Extract the [x, y] coordinate from the center of the cell holding the provided text.  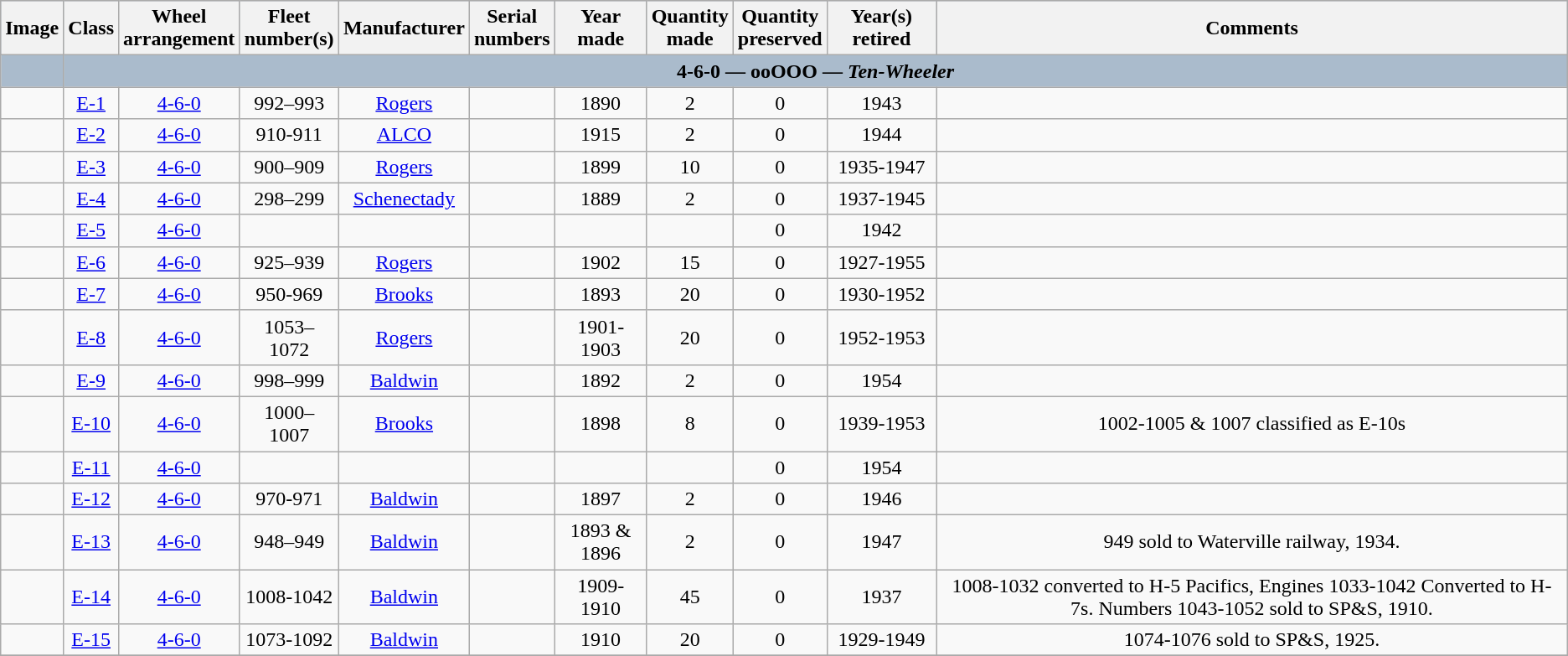
Quantitymade [690, 28]
E-12 [91, 499]
1929-1949 [881, 640]
1893 & 1896 [601, 543]
1892 [601, 380]
Class [91, 28]
1927-1955 [881, 262]
E-3 [91, 167]
ALCO [404, 135]
1008-1032 converted to H-5 Pacifics, Engines 1033-1042 Converted to H-7s. Numbers 1043-1052 sold to SP&S, 1910. [1252, 597]
1910 [601, 640]
1930-1952 [881, 294]
1074-1076 sold to SP&S, 1925. [1252, 640]
Comments [1252, 28]
15 [690, 262]
Quantitypreserved [780, 28]
Year made [601, 28]
Wheelarrangement [179, 28]
Schenectady [404, 199]
4-6-0 — ooOOO — Ten-Wheeler [816, 71]
E-5 [91, 230]
900–909 [290, 167]
E-10 [91, 424]
925–939 [290, 262]
E-15 [91, 640]
E-13 [91, 543]
992–993 [290, 103]
1944 [881, 135]
1000–1007 [290, 424]
E-6 [91, 262]
8 [690, 424]
1939-1953 [881, 424]
1942 [881, 230]
910-911 [290, 135]
10 [690, 167]
Image [32, 28]
1073-1092 [290, 640]
1937-1945 [881, 199]
950-969 [290, 294]
970-971 [290, 499]
1889 [601, 199]
1899 [601, 167]
1952-1953 [881, 337]
948–949 [290, 543]
E-2 [91, 135]
949 sold to Waterville railway, 1934. [1252, 543]
1893 [601, 294]
Manufacturer [404, 28]
1901-1903 [601, 337]
E-4 [91, 199]
1897 [601, 499]
1915 [601, 135]
Year(s) retired [881, 28]
E-7 [91, 294]
E-8 [91, 337]
E-11 [91, 467]
998–999 [290, 380]
1937 [881, 597]
E-14 [91, 597]
1935-1947 [881, 167]
1008-1042 [290, 597]
1902 [601, 262]
45 [690, 597]
Serialnumbers [512, 28]
1943 [881, 103]
E-1 [91, 103]
298–299 [290, 199]
1002-1005 & 1007 classified as E-10s [1252, 424]
1909-1910 [601, 597]
1898 [601, 424]
E-9 [91, 380]
1890 [601, 103]
1946 [881, 499]
1947 [881, 543]
1053–1072 [290, 337]
Fleetnumber(s) [290, 28]
